Capture the cell that displays the provided text and extract its (X, Y) central coordinate. 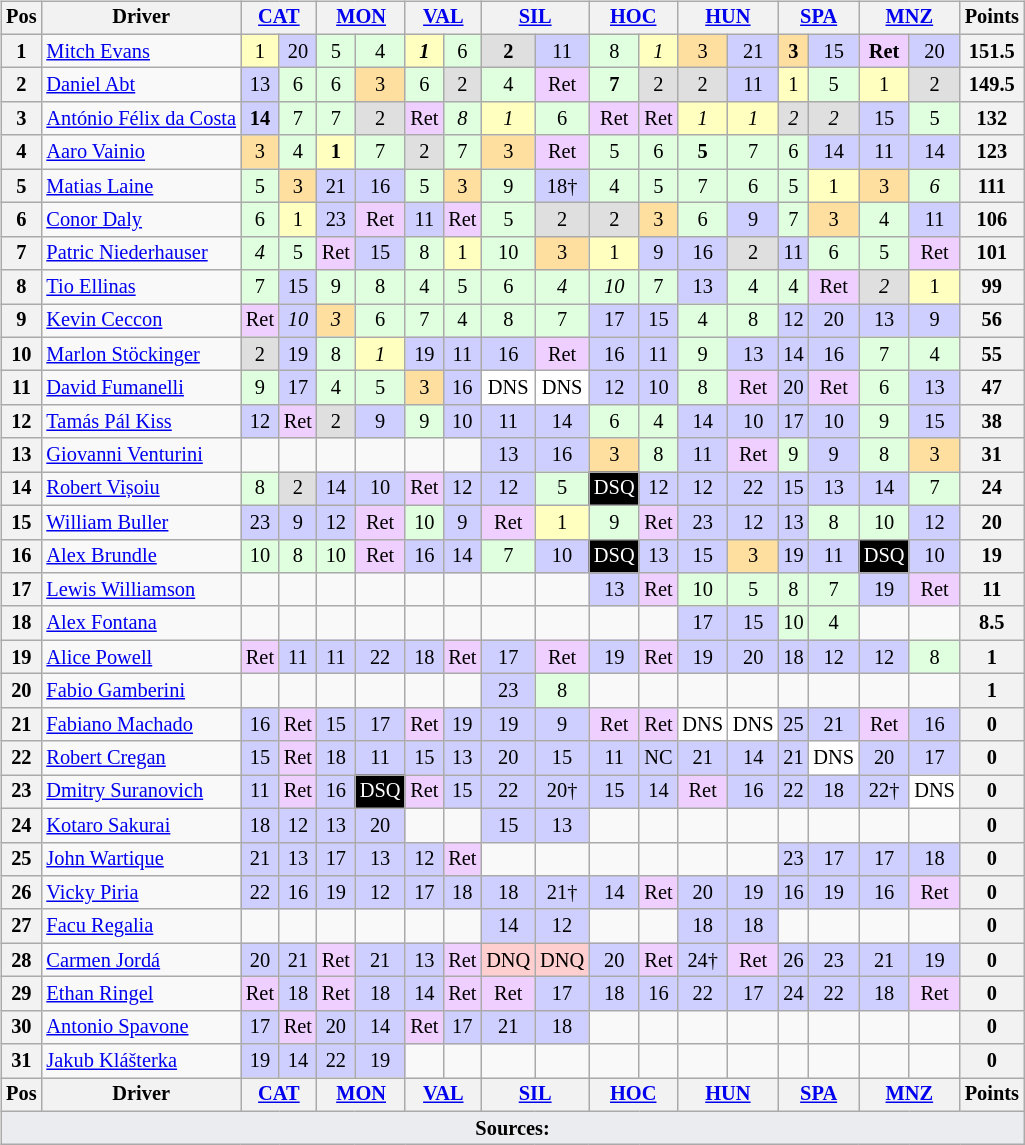
Vicky Piria (140, 893)
William Buller (140, 522)
132 (992, 119)
Jakub Klášterka (140, 1061)
27 (21, 926)
Kevin Ceccon (140, 321)
28 (21, 960)
21† (562, 893)
Matias Laine (140, 186)
Alex Brundle (140, 556)
106 (992, 220)
99 (992, 287)
149.5 (992, 85)
John Wartique (140, 859)
30 (21, 1027)
Antonio Spavone (140, 1027)
Fabiano Machado (140, 724)
29 (21, 994)
38 (992, 422)
Facu Regalia (140, 926)
Carmen Jordá (140, 960)
22† (884, 792)
António Félix da Costa (140, 119)
Robert Vișoiu (140, 489)
Patric Niederhauser (140, 253)
101 (992, 253)
Tamás Pál Kiss (140, 422)
151.5 (992, 51)
123 (992, 152)
8.5 (992, 623)
Aaro Vainio (140, 152)
24† (702, 960)
Conor Daly (140, 220)
Kotaro Sakurai (140, 825)
Dmitry Suranovich (140, 792)
56 (992, 321)
Alice Powell (140, 657)
47 (992, 388)
Sources: (512, 1128)
Marlon Stöckinger (140, 354)
111 (992, 186)
55 (992, 354)
Lewis Williamson (140, 590)
20† (562, 792)
NC (658, 758)
Robert Cregan (140, 758)
Fabio Gamberini (140, 691)
Ethan Ringel (140, 994)
Daniel Abt (140, 85)
Alex Fontana (140, 623)
18† (562, 186)
Tio Ellinas (140, 287)
Mitch Evans (140, 51)
David Fumanelli (140, 388)
Giovanni Venturini (140, 455)
